Provide the (x, y) coordinate of the cell's center where the given text is located.  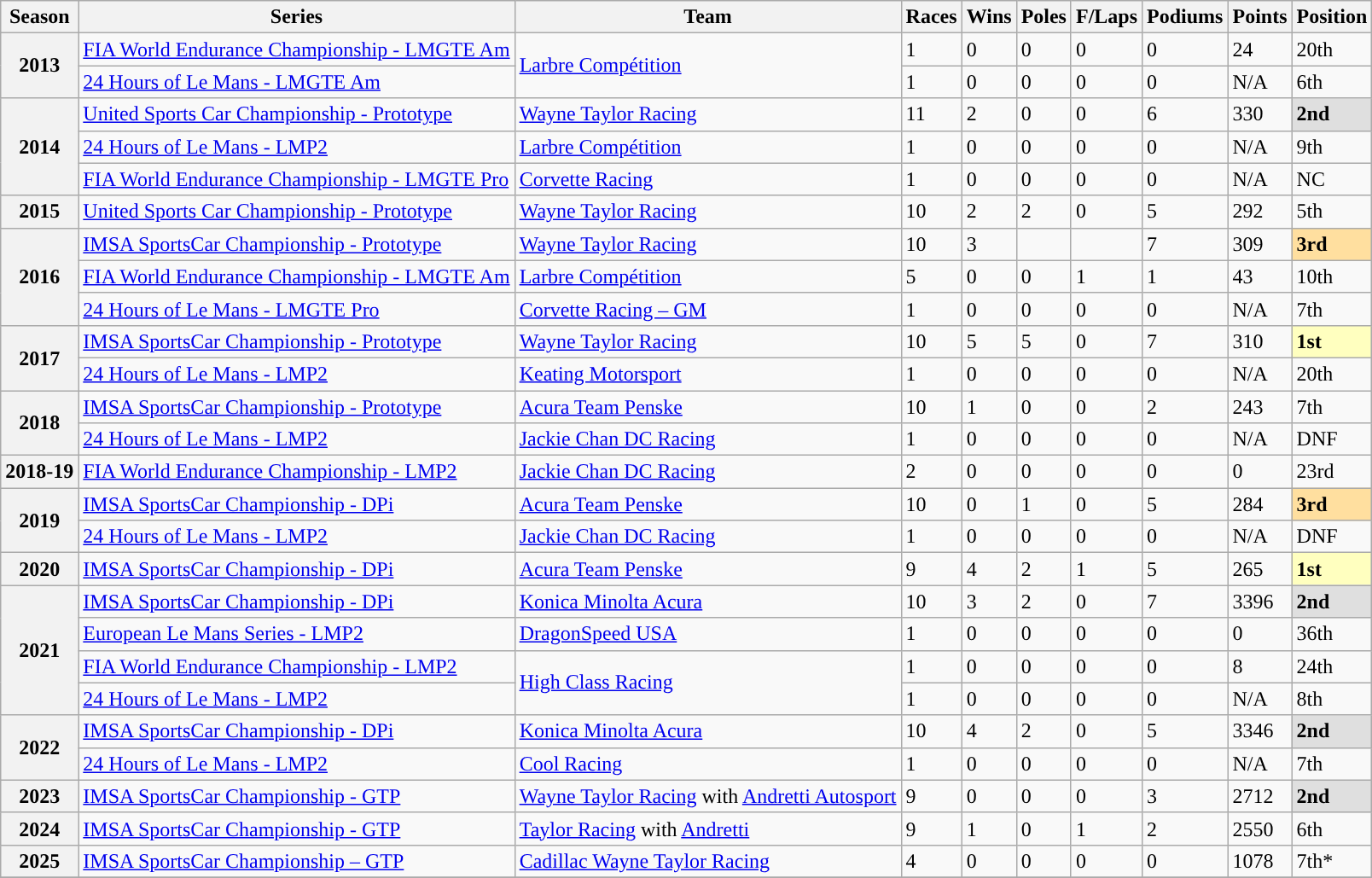
Corvette Racing (708, 179)
9th (1332, 147)
2024 (39, 829)
High Class Racing (708, 683)
1078 (1259, 861)
FIA World Endurance Championship - LMGTE Pro (297, 179)
Podiums (1185, 17)
2015 (39, 212)
265 (1259, 569)
309 (1259, 244)
2025 (39, 861)
2020 (39, 569)
2021 (39, 650)
6 (1185, 114)
Poles (1044, 17)
F/Laps (1106, 17)
Taylor Racing with Andretti (708, 829)
3346 (1259, 731)
23rd (1332, 472)
2712 (1259, 796)
2014 (39, 147)
10th (1332, 276)
Wins (989, 17)
2016 (39, 276)
7th* (1332, 861)
24 Hours of Le Mans - LMGTE Pro (297, 309)
Cool Racing (708, 764)
8th (1332, 699)
3396 (1259, 602)
243 (1259, 407)
NC (1332, 179)
Cadillac Wayne Taylor Racing (708, 861)
DragonSpeed USA (708, 634)
11 (932, 114)
43 (1259, 276)
2550 (1259, 829)
5th (1332, 212)
Corvette Racing – GM (708, 309)
24th (1332, 666)
2022 (39, 747)
Team (708, 17)
2017 (39, 358)
310 (1259, 341)
Position (1332, 17)
2023 (39, 796)
24 (1259, 49)
2018 (39, 423)
24 Hours of Le Mans - LMGTE Am (297, 82)
IMSA SportsCar Championship – GTP (297, 861)
36th (1332, 634)
European Le Mans Series - LMP2 (297, 634)
2019 (39, 520)
Season (39, 17)
Races (932, 17)
2018-19 (39, 472)
330 (1259, 114)
Series (297, 17)
2013 (39, 66)
Points (1259, 17)
Keating Motorsport (708, 374)
292 (1259, 212)
Wayne Taylor Racing with Andretti Autosport (708, 796)
8 (1259, 666)
284 (1259, 504)
